Scan for the cell matching the given text and deliver its (x, y) coordinate at center. 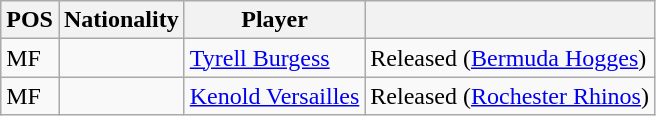
Released (Bermuda Hogges) (510, 58)
Kenold Versailles (274, 96)
POS (30, 20)
Released (Rochester Rhinos) (510, 96)
Player (274, 20)
Tyrell Burgess (274, 58)
Nationality (121, 20)
